Search for the cell housing the specified text and yield its (X, Y) center coordinate. 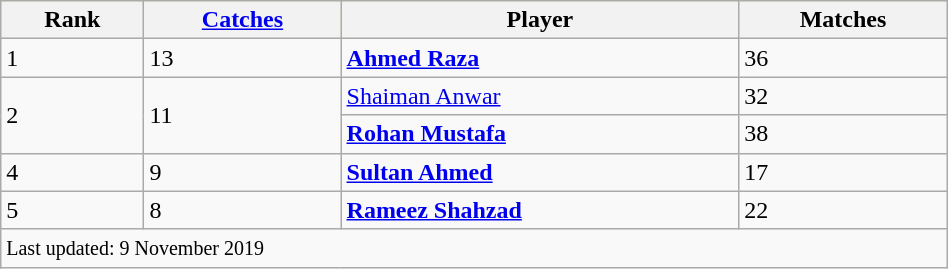
Player (540, 20)
36 (844, 58)
5 (72, 210)
Rameez Shahzad (540, 210)
1 (72, 58)
4 (72, 172)
17 (844, 172)
2 (72, 115)
11 (242, 115)
13 (242, 58)
Sultan Ahmed (540, 172)
Last updated: 9 November 2019 (474, 248)
9 (242, 172)
32 (844, 96)
22 (844, 210)
Catches (242, 20)
Rank (72, 20)
Rohan Mustafa (540, 134)
Matches (844, 20)
38 (844, 134)
Shaiman Anwar (540, 96)
8 (242, 210)
Ahmed Raza (540, 58)
